Return the (X, Y) coordinate for the center point of the cell that contains the specified text.  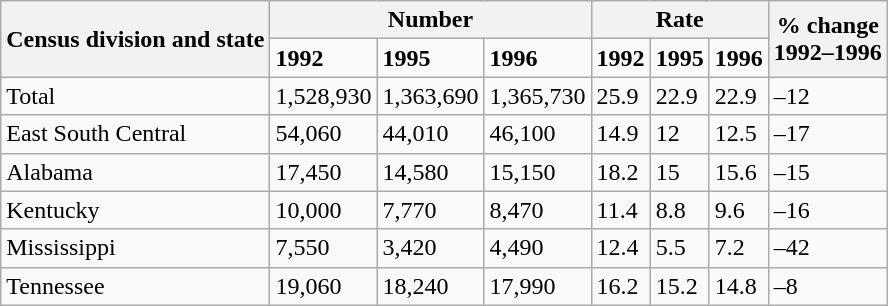
East South Central (136, 134)
14.9 (620, 134)
–8 (828, 286)
% change1992–1996 (828, 39)
9.6 (738, 210)
7.2 (738, 248)
17,990 (538, 286)
14.8 (738, 286)
19,060 (324, 286)
5.5 (680, 248)
15.2 (680, 286)
17,450 (324, 172)
–12 (828, 96)
7,550 (324, 248)
–16 (828, 210)
Number (430, 20)
16.2 (620, 286)
1,365,730 (538, 96)
12.4 (620, 248)
Rate (680, 20)
–15 (828, 172)
Census division and state (136, 39)
12 (680, 134)
11.4 (620, 210)
1,363,690 (430, 96)
Mississippi (136, 248)
10,000 (324, 210)
14,580 (430, 172)
1,528,930 (324, 96)
Total (136, 96)
3,420 (430, 248)
18.2 (620, 172)
18,240 (430, 286)
46,100 (538, 134)
15,150 (538, 172)
54,060 (324, 134)
15 (680, 172)
25.9 (620, 96)
7,770 (430, 210)
Tennessee (136, 286)
12.5 (738, 134)
–17 (828, 134)
4,490 (538, 248)
15.6 (738, 172)
8,470 (538, 210)
Kentucky (136, 210)
–42 (828, 248)
Alabama (136, 172)
44,010 (430, 134)
8.8 (680, 210)
